Determine the (X, Y) coordinate at the center of the cell enclosing the given text.  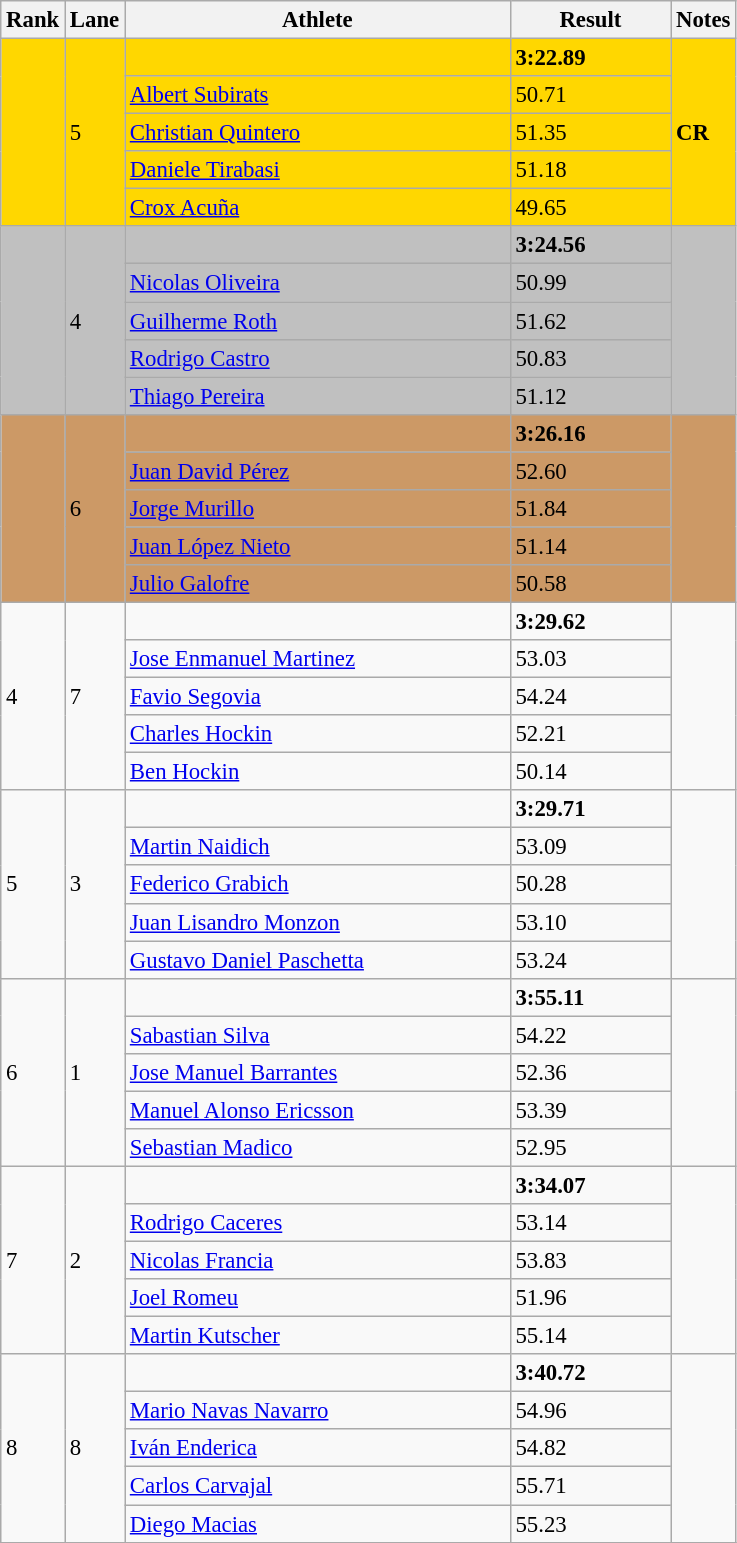
51.12 (590, 396)
Federico Grabich (318, 885)
Martin Naidich (318, 847)
1 (95, 1072)
3:34.07 (590, 1185)
53.09 (590, 847)
50.83 (590, 358)
55.71 (590, 1486)
Jose Enmanuel Martinez (318, 659)
50.28 (590, 885)
Juan López Nieto (318, 546)
Juan David Pérez (318, 471)
Nicolas Oliveira (318, 283)
3:24.56 (590, 245)
51.14 (590, 546)
52.36 (590, 1073)
Rodrigo Castro (318, 358)
Jorge Murillo (318, 509)
Rodrigo Caceres (318, 1223)
Nicolas Francia (318, 1261)
Lane (95, 20)
Daniele Tirabasi (318, 170)
51.35 (590, 133)
CR (704, 133)
Charles Hockin (318, 734)
Mario Navas Navarro (318, 1411)
Ben Hockin (318, 772)
Notes (704, 20)
53.24 (590, 960)
Diego Macias (318, 1524)
54.24 (590, 697)
51.96 (590, 1298)
Guilherme Roth (318, 321)
Crox Acuña (318, 208)
Martin Kutscher (318, 1336)
54.96 (590, 1411)
52.60 (590, 471)
Result (590, 20)
Iván Enderica (318, 1449)
Julio Galofre (318, 584)
53.83 (590, 1261)
Sabastian Silva (318, 1035)
3:26.16 (590, 433)
3 (95, 884)
3:55.11 (590, 997)
Rank (33, 20)
Sebastian Madico (318, 1148)
52.21 (590, 734)
Joel Romeu (318, 1298)
3:22.89 (590, 58)
51.62 (590, 321)
3:40.72 (590, 1373)
51.18 (590, 170)
55.14 (590, 1336)
53.10 (590, 922)
53.14 (590, 1223)
54.22 (590, 1035)
55.23 (590, 1524)
54.82 (590, 1449)
3:29.62 (590, 621)
53.03 (590, 659)
50.14 (590, 772)
Favio Segovia (318, 697)
Christian Quintero (318, 133)
Manuel Alonso Ericsson (318, 1110)
51.84 (590, 509)
Jose Manuel Barrantes (318, 1073)
50.71 (590, 95)
50.99 (590, 283)
Carlos Carvajal (318, 1486)
50.58 (590, 584)
49.65 (590, 208)
3:29.71 (590, 809)
52.95 (590, 1148)
Juan Lisandro Monzon (318, 922)
53.39 (590, 1110)
Athlete (318, 20)
Thiago Pereira (318, 396)
Albert Subirats (318, 95)
2 (95, 1260)
Gustavo Daniel Paschetta (318, 960)
